From the cell containing the given text, extract its center point as [x, y] coordinate. 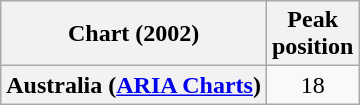
Peakposition [312, 34]
Australia (ARIA Charts) [134, 85]
Chart (2002) [134, 34]
18 [312, 85]
